For the text-containing cell, return its midpoint in (X, Y) coordinate format. 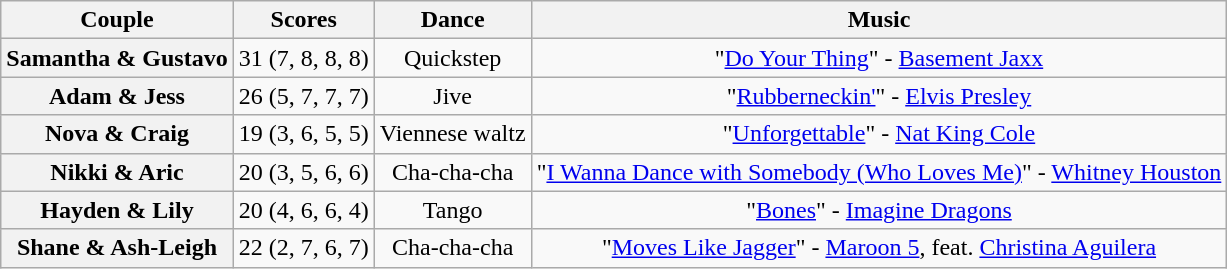
Samantha & Gustavo (117, 58)
Music (879, 20)
Dance (452, 20)
26 (5, 7, 7, 7) (304, 96)
Scores (304, 20)
Couple (117, 20)
Nikki & Aric (117, 172)
Tango (452, 210)
"Do Your Thing" - Basement Jaxx (879, 58)
Viennese waltz (452, 134)
Adam & Jess (117, 96)
20 (4, 6, 6, 4) (304, 210)
19 (3, 6, 5, 5) (304, 134)
"I Wanna Dance with Somebody (Who Loves Me)" - Whitney Houston (879, 172)
Quickstep (452, 58)
"Rubberneckin'" - Elvis Presley (879, 96)
22 (2, 7, 6, 7) (304, 248)
"Bones" - Imagine Dragons (879, 210)
Shane & Ash-Leigh (117, 248)
"Unforgettable" - Nat King Cole (879, 134)
Hayden & Lily (117, 210)
31 (7, 8, 8, 8) (304, 58)
Nova & Craig (117, 134)
"Moves Like Jagger" - Maroon 5, feat. Christina Aguilera (879, 248)
20 (3, 5, 6, 6) (304, 172)
Jive (452, 96)
